Locate the cell with the specified text and output its [x, y] center coordinate. 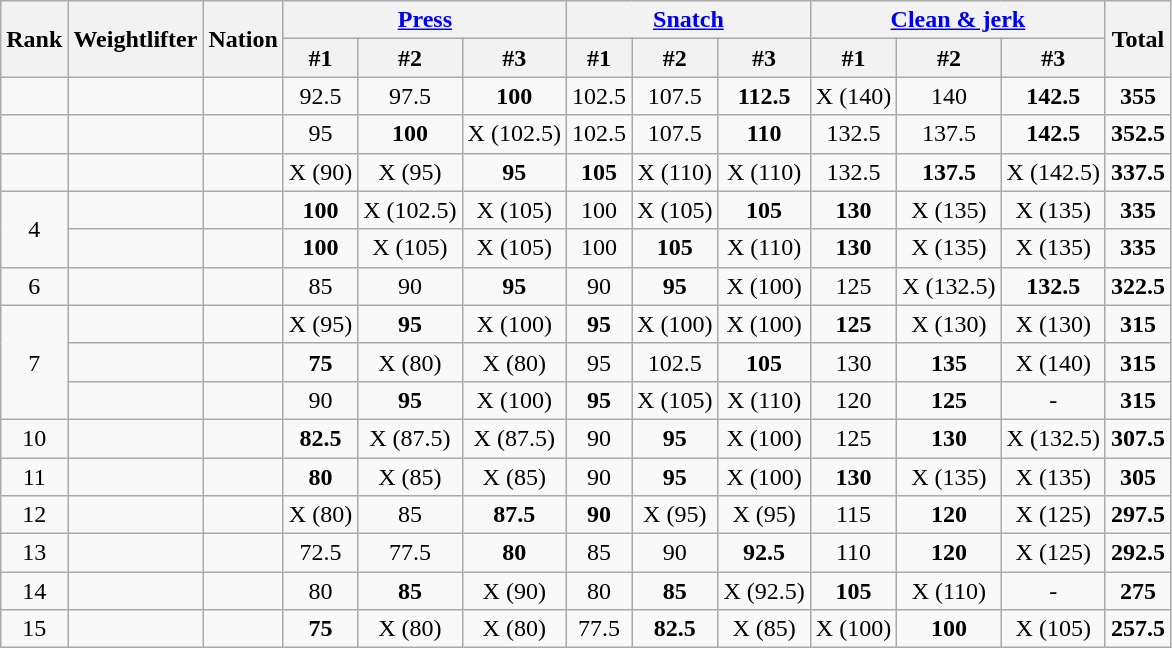
10 [34, 438]
X (92.5) [764, 591]
135 [949, 362]
322.5 [1138, 286]
14 [34, 591]
352.5 [1138, 134]
355 [1138, 96]
Nation [243, 39]
140 [949, 96]
Rank [34, 39]
297.5 [1138, 515]
112.5 [764, 96]
115 [853, 515]
11 [34, 477]
307.5 [1138, 438]
Snatch [688, 20]
87.5 [514, 515]
305 [1138, 477]
12 [34, 515]
13 [34, 553]
Clean & jerk [958, 20]
257.5 [1138, 629]
Press [424, 20]
X (142.5) [1053, 172]
337.5 [1138, 172]
4 [34, 229]
292.5 [1138, 553]
275 [1138, 591]
72.5 [320, 553]
7 [34, 362]
97.5 [410, 96]
15 [34, 629]
6 [34, 286]
Weightlifter [136, 39]
Total [1138, 39]
